Pinpoint the cell where the given text exists, returning its [X, Y] midpoint coordinate. 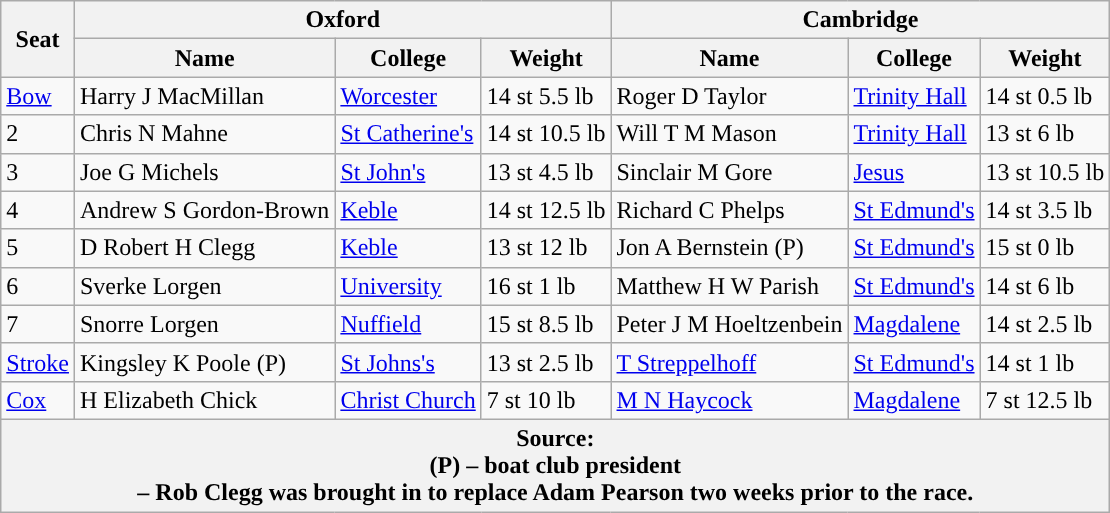
Source:(P) – boat club president – Rob Clegg was brought in to replace Adam Pearson two weeks prior to the race. [556, 465]
St Johns's [408, 362]
Snorre Lorgen [204, 324]
Sinclair M Gore [730, 172]
Sverke Lorgen [204, 286]
M N Haycock [730, 400]
Worcester [408, 96]
13 st 2.5 lb [546, 362]
13 st 4.5 lb [546, 172]
16 st 1 lb [546, 286]
7 st 12.5 lb [1045, 400]
Christ Church [408, 400]
14 st 6 lb [1045, 286]
Cambridge [860, 20]
Cox [38, 400]
Seat [38, 39]
Oxford [342, 20]
H Elizabeth Chick [204, 400]
6 [38, 286]
Harry J MacMillan [204, 96]
T Streppelhoff [730, 362]
13 st 12 lb [546, 248]
15 st 8.5 lb [546, 324]
Matthew H W Parish [730, 286]
14 st 2.5 lb [1045, 324]
University [408, 286]
2 [38, 134]
3 [38, 172]
7 st 10 lb [546, 400]
14 st 12.5 lb [546, 210]
Roger D Taylor [730, 96]
Bow [38, 96]
Peter J M Hoeltzenbein [730, 324]
15 st 0 lb [1045, 248]
Andrew S Gordon-Brown [204, 210]
14 st 10.5 lb [546, 134]
4 [38, 210]
14 st 5.5 lb [546, 96]
14 st 1 lb [1045, 362]
Chris N Mahne [204, 134]
Jesus [914, 172]
14 st 0.5 lb [1045, 96]
Richard C Phelps [730, 210]
Stroke [38, 362]
Jon A Bernstein (P) [730, 248]
Nuffield [408, 324]
Kingsley K Poole (P) [204, 362]
Joe G Michels [204, 172]
13 st 6 lb [1045, 134]
D Robert H Clegg [204, 248]
14 st 3.5 lb [1045, 210]
7 [38, 324]
St Catherine's [408, 134]
St John's [408, 172]
5 [38, 248]
Will T M Mason [730, 134]
13 st 10.5 lb [1045, 172]
